Provide the [x, y] coordinate of the cell's center where the given text is located.  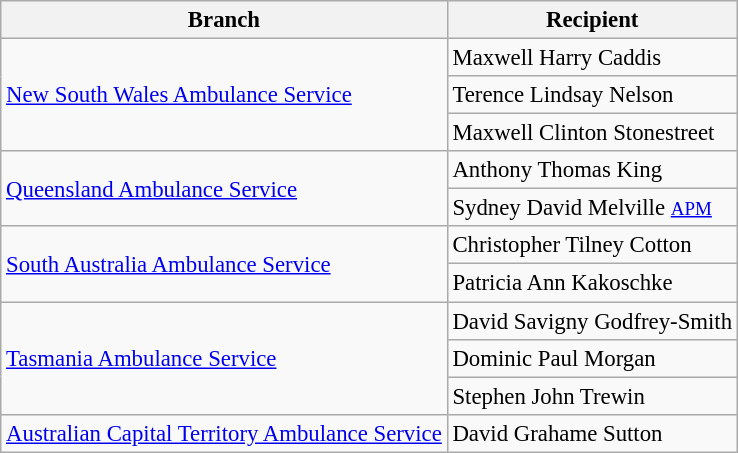
David Savigny Godfrey-Smith [592, 321]
Terence Lindsay Nelson [592, 95]
Branch [224, 20]
Tasmania Ambulance Service [224, 358]
New South Wales Ambulance Service [224, 96]
Recipient [592, 20]
David Grahame Sutton [592, 433]
Australian Capital Territory Ambulance Service [224, 433]
Queensland Ambulance Service [224, 188]
South Australia Ambulance Service [224, 264]
Dominic Paul Morgan [592, 358]
Stephen John Trewin [592, 396]
Maxwell Clinton Stonestreet [592, 133]
Anthony Thomas King [592, 170]
Sydney David Melville APM [592, 208]
Patricia Ann Kakoschke [592, 283]
Christopher Tilney Cotton [592, 245]
Maxwell Harry Caddis [592, 58]
